Return the (X, Y) coordinate for the center point of the cell that contains the specified text.  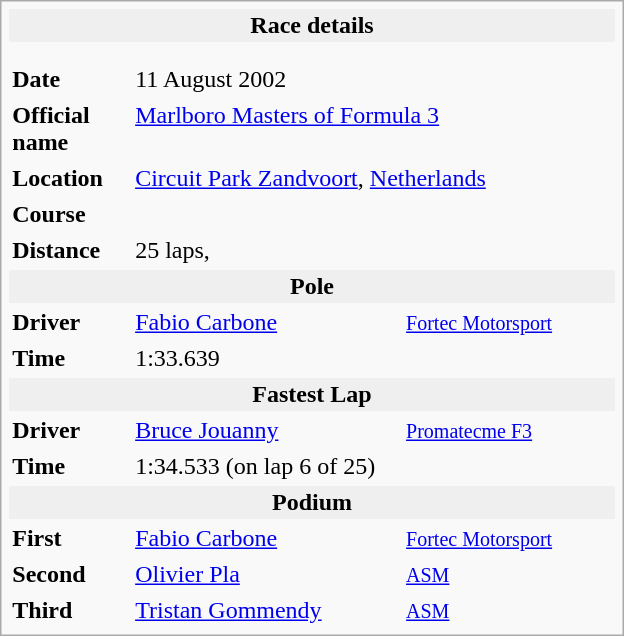
11 August 2002 (266, 80)
Fastest Lap (312, 394)
Olivier Pla (266, 574)
1:33.639 (374, 358)
Location (69, 178)
Bruce Jouanny (266, 430)
First (69, 538)
25 laps, (374, 250)
Promatecme F3 (509, 430)
1:34.533 (on lap 6 of 25) (374, 466)
Official name (69, 129)
Date (69, 80)
Circuit Park Zandvoort, Netherlands (374, 178)
Second (69, 574)
Pole (312, 286)
Marlboro Masters of Formula 3 (374, 129)
Tristan Gommendy (266, 610)
Distance (69, 250)
Third (69, 610)
Race details (312, 26)
Course (69, 214)
Podium (312, 502)
